Scan for the cell matching the given text and deliver its [X, Y] coordinate at center. 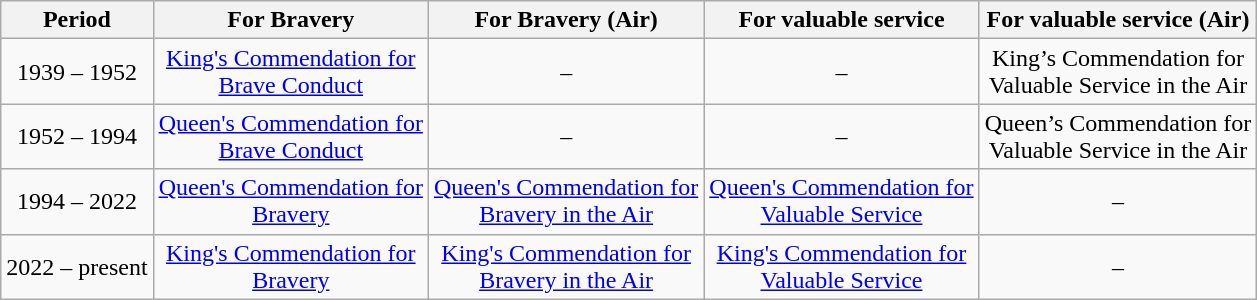
1952 – 1994 [77, 136]
King’s Commendation forValuable Service in the Air [1118, 72]
King's Commendation forValuable Service [842, 266]
For valuable service [842, 20]
King's Commendation forBravery in the Air [566, 266]
Queen's Commendation forBrave Conduct [290, 136]
Queen's Commendation forBravery in the Air [566, 202]
Queen’s Commendation forValuable Service in the Air [1118, 136]
1939 – 1952 [77, 72]
For valuable service (Air) [1118, 20]
Queen's Commendation forValuable Service [842, 202]
For Bravery [290, 20]
2022 – present [77, 266]
Period [77, 20]
For Bravery (Air) [566, 20]
King's Commendation forBravery [290, 266]
1994 – 2022 [77, 202]
Queen's Commendation forBravery [290, 202]
King's Commendation forBrave Conduct [290, 72]
